Detect which cell encompasses the target text, then output its (x, y) center coordinate. 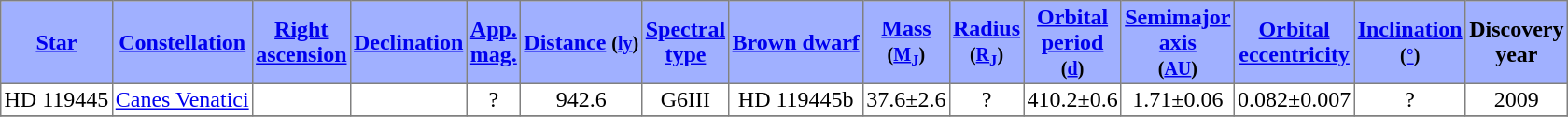
HD 119445b (796, 99)
Brown dwarf (796, 42)
Mass(MJ) (907, 42)
Star (56, 42)
Discoveryyear (1516, 42)
Orbitalperiod(d) (1073, 42)
1.71±0.06 (1178, 99)
Semimajoraxis(AU) (1178, 42)
Distance (ly) (581, 42)
Declination (409, 42)
Orbitaleccentricity (1294, 42)
Radius(RJ) (987, 42)
Rightascension (301, 42)
G6III (685, 99)
Canes Venatici (182, 99)
410.2±0.6 (1073, 99)
App.mag. (494, 42)
2009 (1516, 99)
942.6 (581, 99)
Constellation (182, 42)
Inclination(°) (1410, 42)
Spectraltype (685, 42)
HD 119445 (56, 99)
37.6±2.6 (907, 99)
0.082±0.007 (1294, 99)
